Capture the cell that displays the provided text and extract its [X, Y] central coordinate. 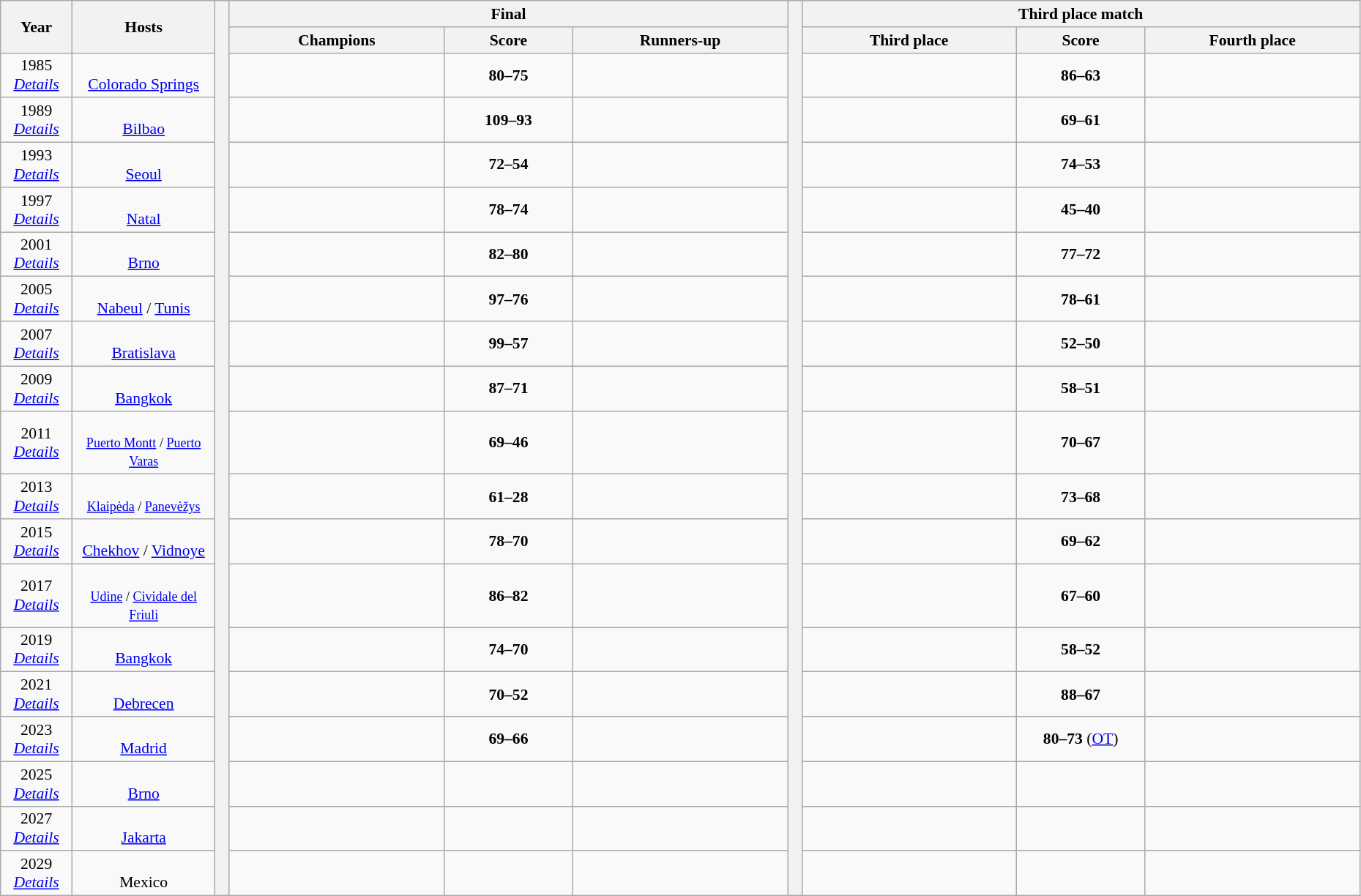
Colorado Springs [143, 75]
2019Details [37, 650]
82–80 [509, 255]
Puerto Montt / Puerto Varas [143, 442]
2011Details [37, 442]
Bilbao [143, 120]
Klaipėda / Panevėžys [143, 496]
69–46 [509, 442]
Udine / Cividale del Friuli [143, 596]
61–28 [509, 496]
70–67 [1081, 442]
Year [37, 26]
Natal [143, 209]
80–73 (OT) [1081, 739]
58–52 [1081, 650]
2027Details [37, 829]
69–62 [1081, 542]
Third place [909, 40]
Nabeul / Tunis [143, 299]
2017Details [37, 596]
Final [508, 14]
Chekhov / Vidnoye [143, 542]
2001Details [37, 255]
86–82 [509, 596]
2021Details [37, 694]
58–51 [1081, 388]
2023Details [37, 739]
2007Details [37, 344]
2029Details [37, 874]
77–72 [1081, 255]
72–54 [509, 165]
69–61 [1081, 120]
74–70 [509, 650]
1997Details [37, 209]
80–75 [509, 75]
Jakarta [143, 829]
74–53 [1081, 165]
2005Details [37, 299]
Mexico [143, 874]
45–40 [1081, 209]
Fourth place [1252, 40]
67–60 [1081, 596]
2009Details [37, 388]
88–67 [1081, 694]
70–52 [509, 694]
2013Details [37, 496]
78–74 [509, 209]
Bratislava [143, 344]
78–61 [1081, 299]
2025Details [37, 783]
1993Details [37, 165]
1989Details [37, 120]
Debrecen [143, 694]
Champions [337, 40]
Runners-up [679, 40]
78–70 [509, 542]
97–76 [509, 299]
109–93 [509, 120]
Madrid [143, 739]
Third place match [1081, 14]
1985Details [37, 75]
73–68 [1081, 496]
99–57 [509, 344]
2015Details [37, 542]
87–71 [509, 388]
Seoul [143, 165]
Hosts [143, 26]
86–63 [1081, 75]
69–66 [509, 739]
52–50 [1081, 344]
